Detect which cell encompasses the target text, then output its (X, Y) center coordinate. 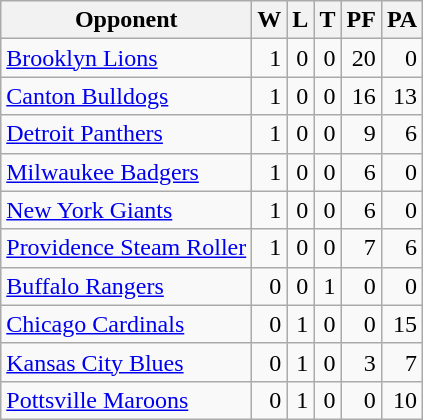
Opponent (126, 20)
PA (402, 20)
New York Giants (126, 210)
Pottsville Maroons (126, 400)
Kansas City Blues (126, 362)
Buffalo Rangers (126, 286)
L (300, 20)
3 (361, 362)
Brooklyn Lions (126, 58)
13 (402, 96)
15 (402, 324)
10 (402, 400)
T (328, 20)
Canton Bulldogs (126, 96)
9 (361, 134)
Providence Steam Roller (126, 248)
16 (361, 96)
PF (361, 20)
Milwaukee Badgers (126, 172)
Chicago Cardinals (126, 324)
Detroit Panthers (126, 134)
W (270, 20)
20 (361, 58)
